Provide the (x, y) coordinate of the cell's center where the given text is located.  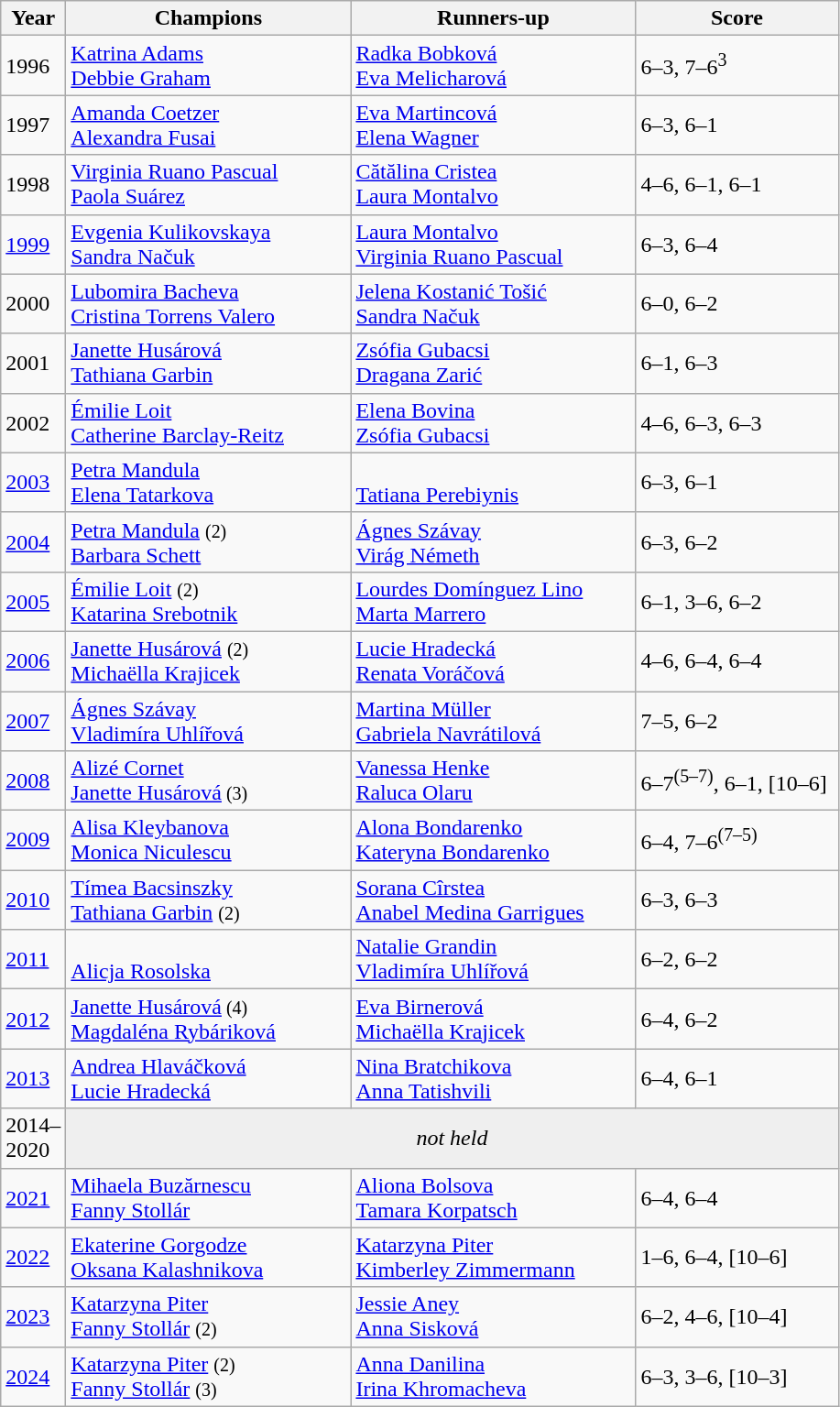
Mihaela Buzărnescu Fanny Stollár (209, 1198)
Anna Danilina Irina Khromacheva (493, 1376)
Cătălina Cristea Laura Montalvo (493, 185)
Runners-up (493, 18)
Katrina Adams Debbie Graham (209, 66)
Tatiana Perebiynis (493, 482)
Year (33, 18)
2010 (33, 900)
2008 (33, 780)
6–3, 6–4 (736, 244)
6–7(5–7), 6–1, [10–6] (736, 780)
2009 (33, 841)
Zsófia Gubacsi Dragana Zarić (493, 363)
Sorana Cîrstea Anabel Medina Garrigues (493, 900)
Amanda Coetzer Alexandra Fusai (209, 125)
Alona Bondarenko Kateryna Bondarenko (493, 841)
Ágnes Szávay Virág Németh (493, 542)
Petra Mandula (2) Barbara Schett (209, 542)
Eva Birnerová Michaëlla Krajicek (493, 1019)
2002 (33, 423)
6–4, 6–2 (736, 1019)
Ágnes Szávay Vladimíra Uhlířová (209, 720)
2023 (33, 1317)
Virginia Ruano Pascual Paola Suárez (209, 185)
6–3, 6–3 (736, 900)
Alisa Kleybanova Monica Niculescu (209, 841)
6–2, 4–6, [10–4] (736, 1317)
not held (453, 1138)
2006 (33, 661)
Lucie Hradecká Renata Voráčová (493, 661)
Lourdes Domínguez Lino Marta Marrero (493, 601)
2014–2020 (33, 1138)
2000 (33, 304)
Andrea Hlaváčková Lucie Hradecká (209, 1079)
2012 (33, 1019)
Janette Husárová (4) Magdaléna Rybáriková (209, 1019)
2021 (33, 1198)
1998 (33, 185)
Lubomira Bacheva Cristina Torrens Valero (209, 304)
Alicja Rosolska (209, 960)
Alizé Cornet Janette Husárová (3) (209, 780)
4–6, 6–4, 6–4 (736, 661)
Émilie Loit Catherine Barclay-Reitz (209, 423)
6–4, 7–6(7–5) (736, 841)
Katarzyna Piter Fanny Stollár (2) (209, 1317)
Jessie Aney Anna Sisková (493, 1317)
Champions (209, 18)
2024 (33, 1376)
Aliona Bolsova Tamara Korpatsch (493, 1198)
Martina Müller Gabriela Navrátilová (493, 720)
4–6, 6–1, 6–1 (736, 185)
Janette Husárová (2) Michaëlla Krajicek (209, 661)
Janette Husárová Tathiana Garbin (209, 363)
Katarzyna Piter Kimberley Zimmermann (493, 1257)
6–4, 6–4 (736, 1198)
Nina Bratchikova Anna Tatishvili (493, 1079)
2004 (33, 542)
Laura Montalvo Virginia Ruano Pascual (493, 244)
2001 (33, 363)
7–5, 6–2 (736, 720)
6–1, 3–6, 6–2 (736, 601)
6–2, 6–2 (736, 960)
Émilie Loit (2) Katarina Srebotnik (209, 601)
Score (736, 18)
6–3, 3–6, [10–3] (736, 1376)
2003 (33, 482)
6–4, 6–1 (736, 1079)
6–0, 6–2 (736, 304)
Vanessa Henke Raluca Olaru (493, 780)
2013 (33, 1079)
6–3, 7–63 (736, 66)
Eva Martincová Elena Wagner (493, 125)
Evgenia Kulikovskaya Sandra Načuk (209, 244)
4–6, 6–3, 6–3 (736, 423)
Tímea Bacsinszky Tathiana Garbin (2) (209, 900)
2011 (33, 960)
Katarzyna Piter (2) Fanny Stollár (3) (209, 1376)
2007 (33, 720)
1996 (33, 66)
1997 (33, 125)
1–6, 6–4, [10–6] (736, 1257)
6–1, 6–3 (736, 363)
Radka Bobková Eva Melicharová (493, 66)
6–3, 6–2 (736, 542)
Ekaterine Gorgodze Oksana Kalashnikova (209, 1257)
Jelena Kostanić Tošić Sandra Načuk (493, 304)
Natalie Grandin Vladimíra Uhlířová (493, 960)
Elena Bovina Zsófia Gubacsi (493, 423)
1999 (33, 244)
2005 (33, 601)
Petra Mandula Elena Tatarkova (209, 482)
2022 (33, 1257)
